Provide the [x, y] coordinate of the cell's center where the given text is located.  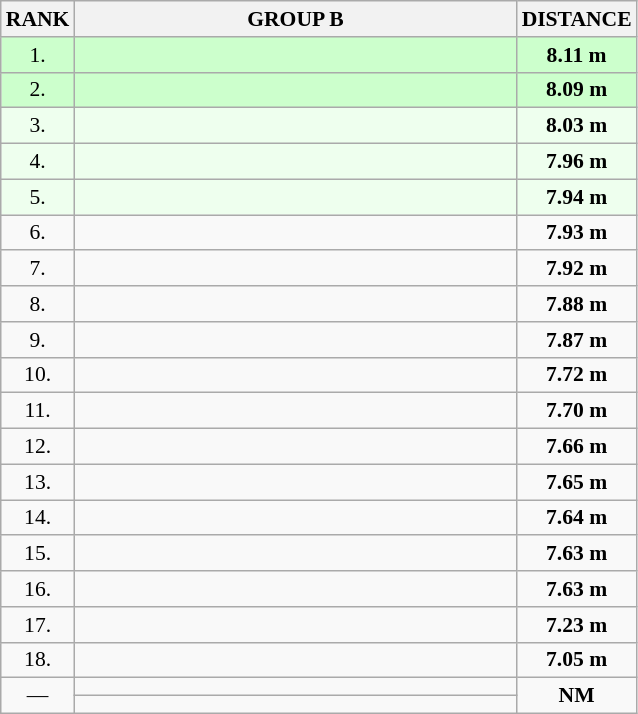
2. [38, 90]
1. [38, 55]
16. [38, 589]
11. [38, 411]
7.72 m [577, 375]
10. [38, 375]
7.88 m [577, 304]
12. [38, 447]
7.96 m [577, 162]
3. [38, 126]
7.87 m [577, 340]
DISTANCE [577, 19]
— [38, 696]
7.05 m [577, 660]
NM [577, 696]
18. [38, 660]
7.66 m [577, 447]
8.11 m [577, 55]
7.23 m [577, 625]
GROUP B [295, 19]
7.94 m [577, 197]
8.03 m [577, 126]
14. [38, 518]
8.09 m [577, 90]
17. [38, 625]
15. [38, 554]
7. [38, 269]
7.70 m [577, 411]
7.64 m [577, 518]
13. [38, 482]
9. [38, 340]
RANK [38, 19]
5. [38, 197]
7.65 m [577, 482]
6. [38, 233]
8. [38, 304]
7.93 m [577, 233]
4. [38, 162]
7.92 m [577, 269]
